Pinpoint the cell where the given text exists, returning its [x, y] midpoint coordinate. 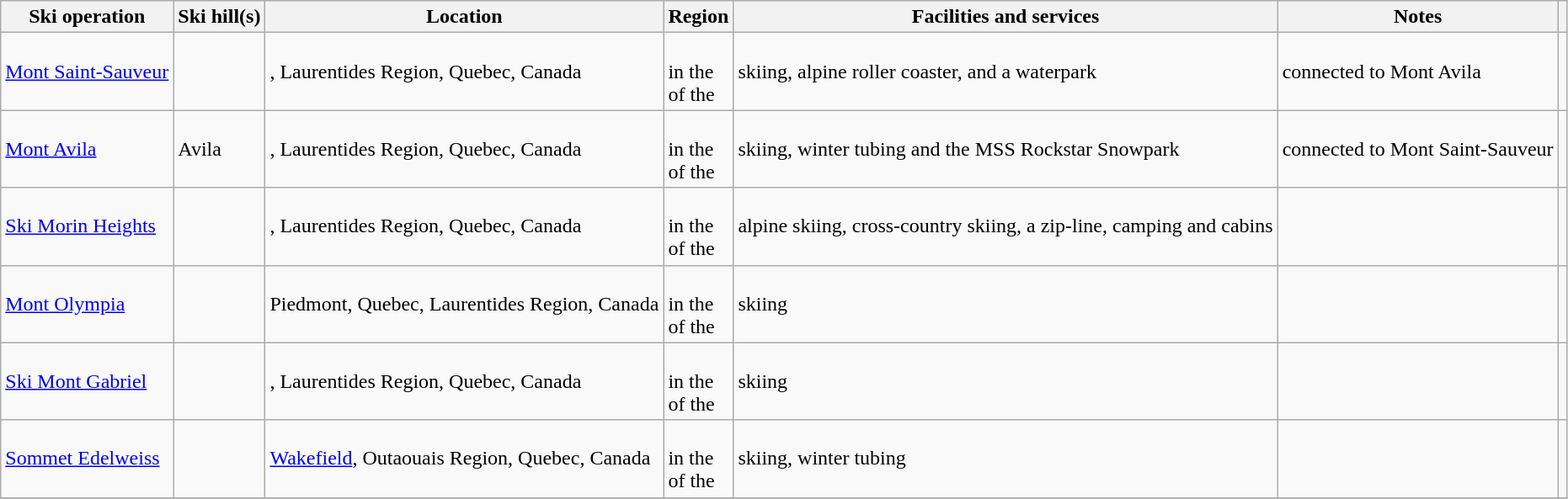
skiing, winter tubing [1005, 459]
Mont Saint-Sauveur [88, 72]
Ski Morin Heights [88, 226]
Notes [1418, 17]
connected to Mont Saint-Sauveur [1418, 149]
Avila [219, 149]
Piedmont, Quebec, Laurentides Region, Canada [465, 304]
Mont Olympia [88, 304]
connected to Mont Avila [1418, 72]
Ski hill(s) [219, 17]
Region [699, 17]
Sommet Edelweiss [88, 459]
Mont Avila [88, 149]
Ski Mont Gabriel [88, 381]
alpine skiing, cross-country skiing, a zip-line, camping and cabins [1005, 226]
Ski operation [88, 17]
skiing, winter tubing and the MSS Rockstar Snowpark [1005, 149]
skiing, alpine roller coaster, and a waterpark [1005, 72]
Facilities and services [1005, 17]
Location [465, 17]
Wakefield, Outaouais Region, Quebec, Canada [465, 459]
